Extract the [X, Y] coordinate from the center of the cell holding the provided text.  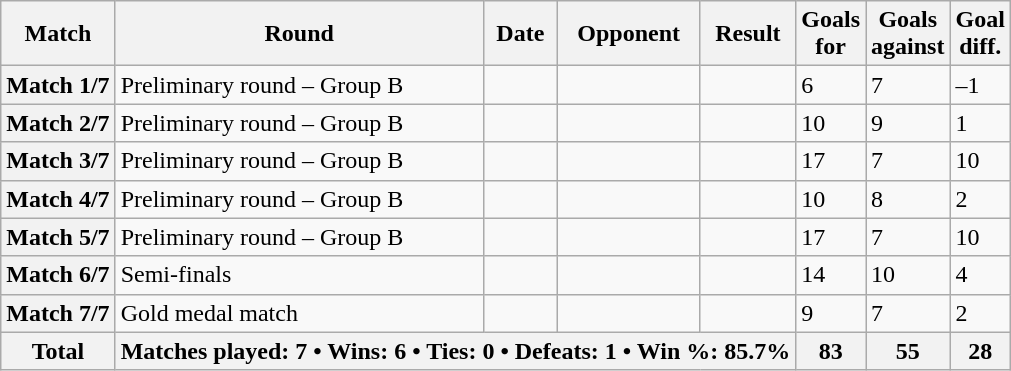
Goalsfor [831, 34]
28 [980, 351]
6 [831, 85]
55 [908, 351]
Match 6/7 [58, 275]
Round [299, 34]
Total [58, 351]
Date [520, 34]
Match 3/7 [58, 161]
Result [748, 34]
1 [980, 123]
14 [831, 275]
Match 7/7 [58, 313]
Gold medal match [299, 313]
–1 [980, 85]
Match 1/7 [58, 85]
Match 5/7 [58, 237]
4 [980, 275]
Match 2/7 [58, 123]
Semi-finals [299, 275]
8 [908, 199]
Matches played: 7 • Wins: 6 • Ties: 0 • Defeats: 1 • Win %: 85.7% [456, 351]
Goalsagainst [908, 34]
Goaldiff. [980, 34]
Opponent [628, 34]
Match [58, 34]
Match 4/7 [58, 199]
83 [831, 351]
